Output the [x, y] coordinate of the center of the cell containing the given text.  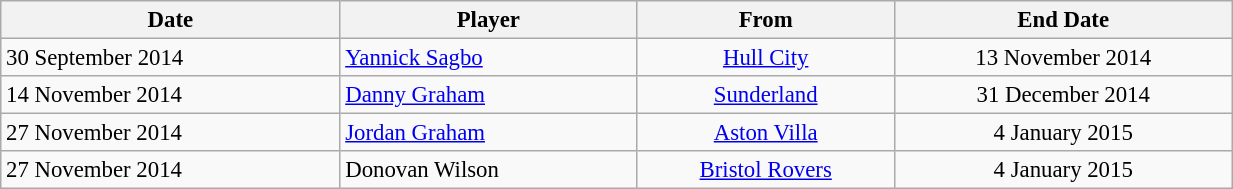
Aston Villa [766, 133]
Sunderland [766, 95]
14 November 2014 [170, 95]
Donovan Wilson [488, 170]
Hull City [766, 58]
Date [170, 20]
Jordan Graham [488, 133]
From [766, 20]
30 September 2014 [170, 58]
Yannick Sagbo [488, 58]
31 December 2014 [1064, 95]
End Date [1064, 20]
13 November 2014 [1064, 58]
Danny Graham [488, 95]
Bristol Rovers [766, 170]
Player [488, 20]
